Extract the [X, Y] coordinate from the center of the cell holding the provided text.  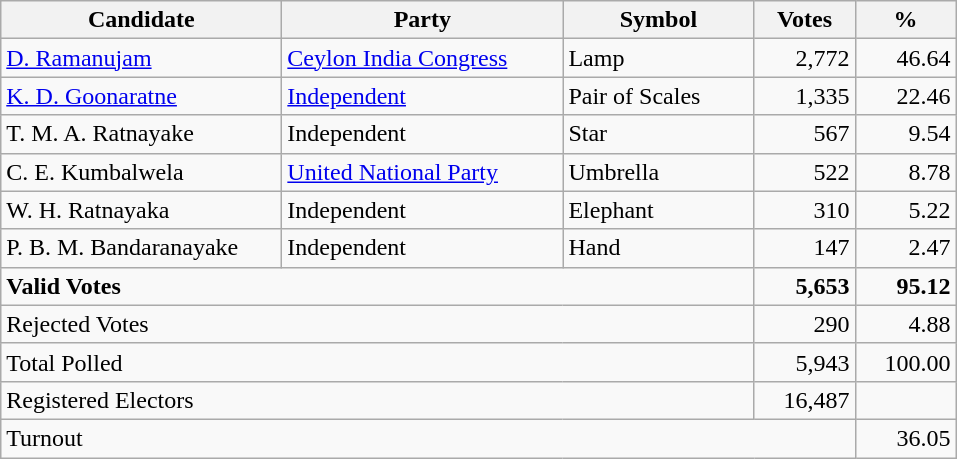
Turnout [428, 438]
C. E. Kumbalwela [142, 172]
36.05 [906, 438]
Star [658, 134]
16,487 [804, 400]
2,772 [804, 58]
Total Polled [378, 362]
Pair of Scales [658, 96]
W. H. Ratnayaka [142, 210]
22.46 [906, 96]
2.47 [906, 248]
Votes [804, 20]
522 [804, 172]
9.54 [906, 134]
Ceylon India Congress [422, 58]
290 [804, 324]
Party [422, 20]
5,653 [804, 286]
Lamp [658, 58]
46.64 [906, 58]
4.88 [906, 324]
D. Ramanujam [142, 58]
8.78 [906, 172]
K. D. Goonaratne [142, 96]
1,335 [804, 96]
5.22 [906, 210]
T. M. A. Ratnayake [142, 134]
Registered Electors [378, 400]
Umbrella [658, 172]
Symbol [658, 20]
Rejected Votes [378, 324]
95.12 [906, 286]
5,943 [804, 362]
P. B. M. Bandaranayake [142, 248]
% [906, 20]
Hand [658, 248]
147 [804, 248]
Elephant [658, 210]
310 [804, 210]
Candidate [142, 20]
100.00 [906, 362]
United National Party [422, 172]
Valid Votes [378, 286]
567 [804, 134]
